Find where the given text appears and provide that cell's center as (X, Y) coordinate. 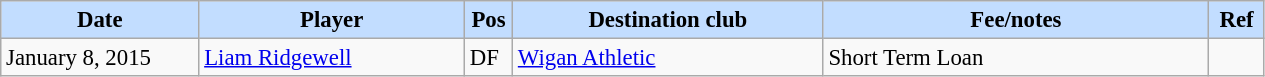
Fee/notes (1016, 20)
Ref (1237, 20)
DF (488, 58)
Short Term Loan (1016, 58)
Wigan Athletic (668, 58)
Destination club (668, 20)
January 8, 2015 (100, 58)
Pos (488, 20)
Player (332, 20)
Liam Ridgewell (332, 58)
Date (100, 20)
